Output the (X, Y) coordinate of the center of the cell containing the given text.  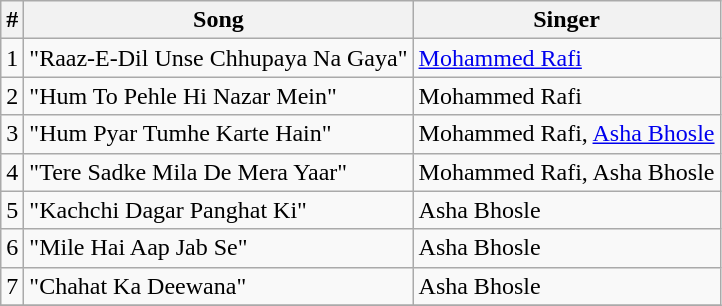
3 (12, 134)
# (12, 20)
"Kachchi Dagar Panghat Ki" (218, 210)
6 (12, 248)
Song (218, 20)
"Mile Hai Aap Jab Se" (218, 248)
4 (12, 172)
2 (12, 96)
5 (12, 210)
"Tere Sadke Mila De Mera Yaar" (218, 172)
1 (12, 58)
"Chahat Ka Deewana" (218, 286)
"Hum Pyar Tumhe Karte Hain" (218, 134)
Singer (566, 20)
7 (12, 286)
"Raaz-E-Dil Unse Chhupaya Na Gaya" (218, 58)
"Hum To Pehle Hi Nazar Mein" (218, 96)
